Capture the cell that displays the provided text and extract its (X, Y) central coordinate. 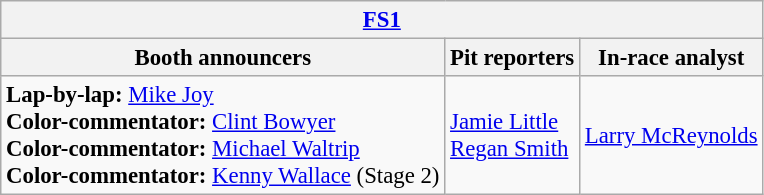
In-race analyst (672, 58)
Larry McReynolds (672, 136)
FS1 (382, 20)
Lap-by-lap: Mike JoyColor-commentator: Clint BowyerColor-commentator: Michael WaltripColor-commentator: Kenny Wallace (Stage 2) (223, 136)
Booth announcers (223, 58)
Pit reporters (512, 58)
Jamie LittleRegan Smith (512, 136)
